Scan for the cell matching the given text and deliver its (X, Y) coordinate at center. 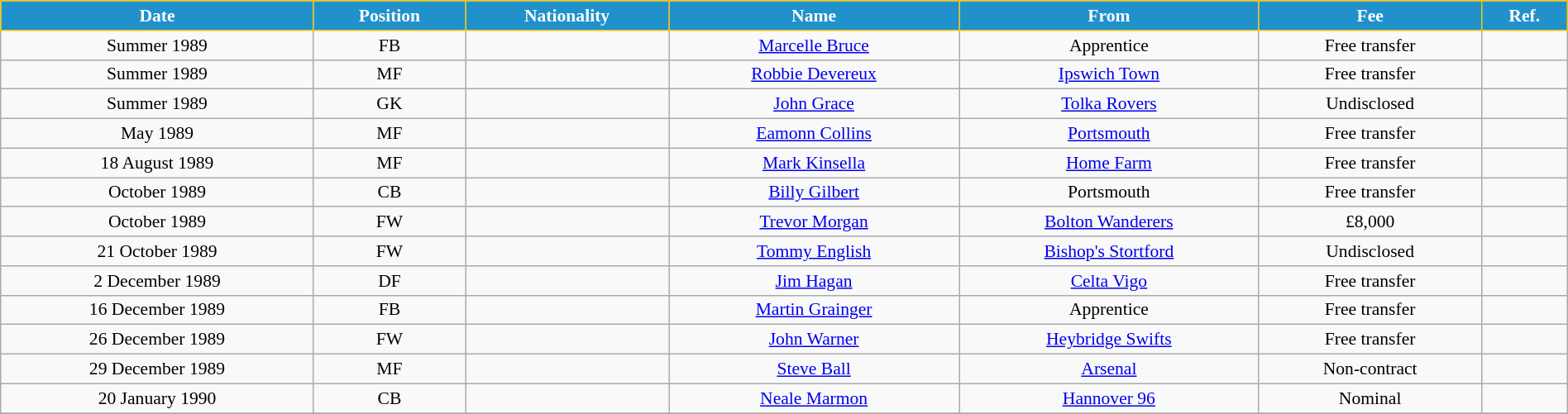
Position (389, 16)
2 December 1989 (157, 281)
Celta Vigo (1109, 281)
Jim Hagan (814, 281)
DF (389, 281)
Non-contract (1370, 369)
20 January 1990 (157, 398)
Bolton Wanderers (1109, 222)
Nominal (1370, 398)
Trevor Morgan (814, 222)
Martin Grainger (814, 310)
John Grace (814, 104)
Fee (1370, 16)
29 December 1989 (157, 369)
Hannover 96 (1109, 398)
16 December 1989 (157, 310)
Billy Gilbert (814, 193)
Eamonn Collins (814, 134)
Bishop's Stortford (1109, 251)
May 1989 (157, 134)
Arsenal (1109, 369)
£8,000 (1370, 222)
Heybridge Swifts (1109, 340)
Mark Kinsella (814, 163)
Steve Ball (814, 369)
GK (389, 104)
Tommy English (814, 251)
18 August 1989 (157, 163)
Tolka Rovers (1109, 104)
John Warner (814, 340)
Ref. (1524, 16)
Nationality (567, 16)
Ipswich Town (1109, 74)
21 October 1989 (157, 251)
Marcelle Bruce (814, 45)
Robbie Devereux (814, 74)
Date (157, 16)
Home Farm (1109, 163)
26 December 1989 (157, 340)
From (1109, 16)
Neale Marmon (814, 398)
Name (814, 16)
